Search for the cell housing the specified text and yield its (X, Y) center coordinate. 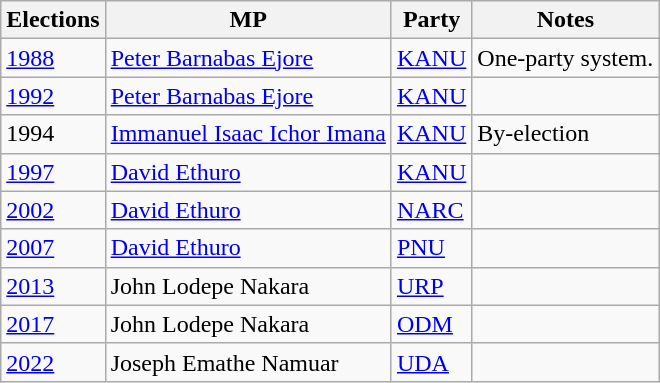
Joseph Emathe Namuar (248, 362)
1997 (53, 172)
URP (431, 286)
PNU (431, 248)
2022 (53, 362)
Party (431, 20)
Notes (566, 20)
NARC (431, 210)
Immanuel Isaac Ichor Imana (248, 134)
ODM (431, 324)
2002 (53, 210)
MP (248, 20)
2013 (53, 286)
2007 (53, 248)
2017 (53, 324)
One-party system. (566, 58)
1988 (53, 58)
1992 (53, 96)
UDA (431, 362)
1994 (53, 134)
By-election (566, 134)
Elections (53, 20)
